For the text-containing cell, return its midpoint in (x, y) coordinate format. 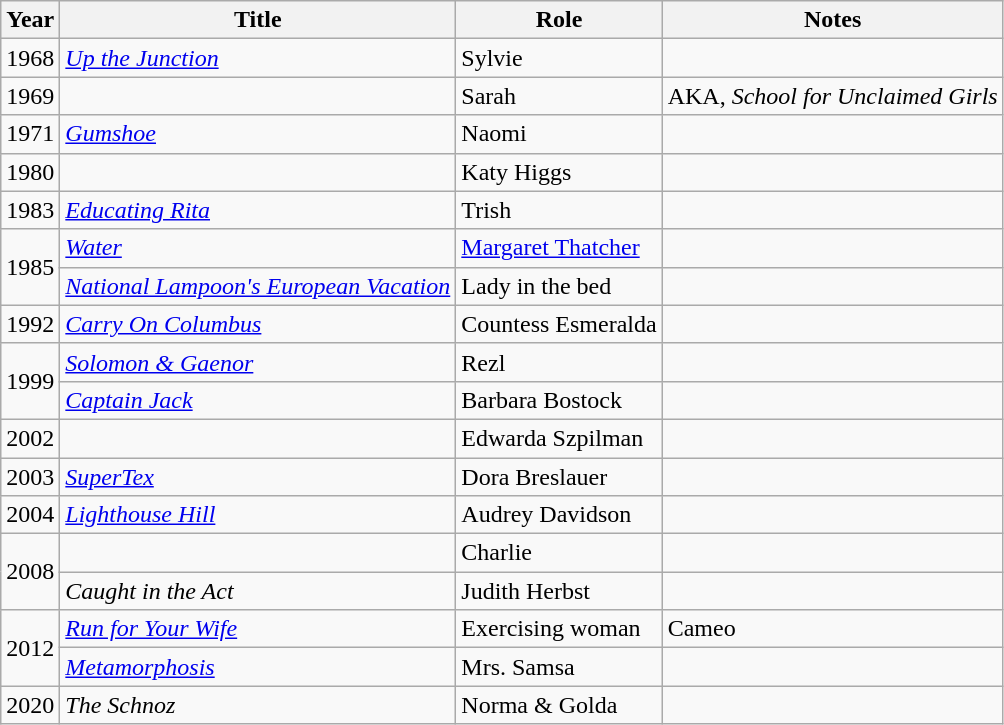
Title (258, 20)
1983 (30, 210)
Katy Higgs (559, 172)
1968 (30, 58)
1985 (30, 267)
Margaret Thatcher (559, 248)
Lady in the bed (559, 286)
2008 (30, 572)
1999 (30, 381)
1992 (30, 324)
Trish (559, 210)
Water (258, 248)
Exercising woman (559, 629)
Educating Rita (258, 210)
Sylvie (559, 58)
Mrs. Samsa (559, 667)
Up the Junction (258, 58)
Gumshoe (258, 134)
National Lampoon's European Vacation (258, 286)
Metamorphosis (258, 667)
Countess Esmeralda (559, 324)
Edwarda Szpilman (559, 438)
Run for Your Wife (258, 629)
Notes (832, 20)
2002 (30, 438)
Sarah (559, 96)
Audrey Davidson (559, 515)
1969 (30, 96)
Lighthouse Hill (258, 515)
2012 (30, 648)
Captain Jack (258, 400)
Carry On Columbus (258, 324)
Dora Breslauer (559, 477)
1980 (30, 172)
1971 (30, 134)
AKA, School for Unclaimed Girls (832, 96)
Barbara Bostock (559, 400)
Rezl (559, 362)
Charlie (559, 553)
2003 (30, 477)
Naomi (559, 134)
Solomon & Gaenor (258, 362)
2004 (30, 515)
Role (559, 20)
The Schnoz (258, 705)
Cameo (832, 629)
Caught in the Act (258, 591)
Year (30, 20)
Norma & Golda (559, 705)
SuperTex (258, 477)
Judith Herbst (559, 591)
2020 (30, 705)
